Determine the [X, Y] coordinate at the center of the cell enclosing the given text.  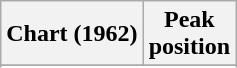
Chart (1962) [72, 34]
Peakposition [189, 34]
